From the cell containing the given text, extract its center point as [X, Y] coordinate. 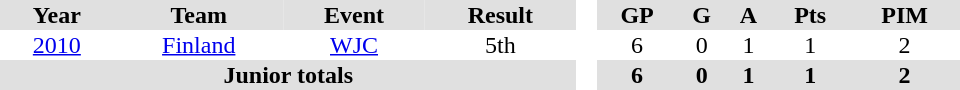
A [748, 15]
Result [500, 15]
Finland [199, 45]
WJC [354, 45]
Year [57, 15]
G [702, 15]
Event [354, 15]
5th [500, 45]
GP [638, 15]
Team [199, 15]
Pts [810, 15]
2010 [57, 45]
Junior totals [288, 75]
PIM [904, 15]
